Scan for the cell matching the given text and deliver its [X, Y] coordinate at center. 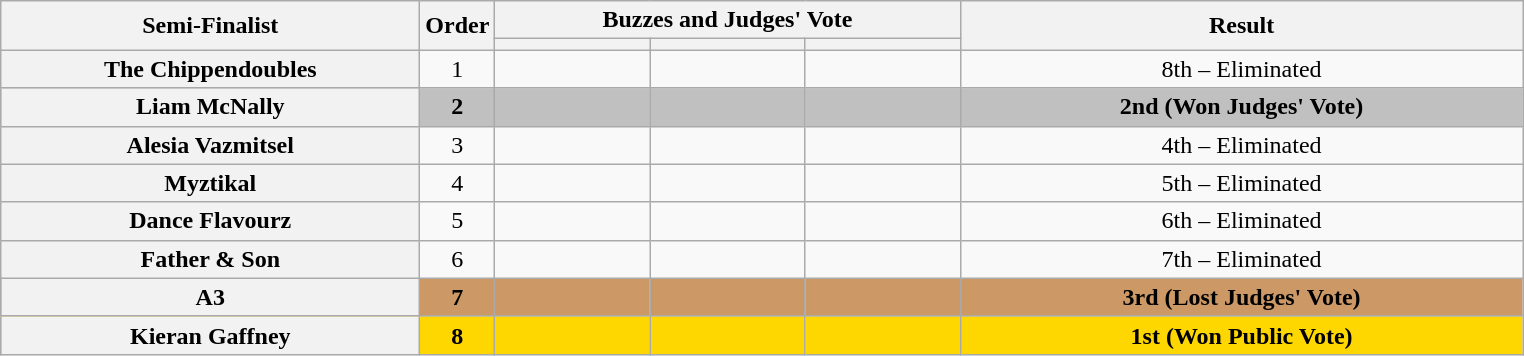
Kieran Gaffney [210, 335]
Semi-Finalist [210, 26]
1st (Won Public Vote) [1242, 335]
Buzzes and Judges' Vote [728, 20]
Myztikal [210, 183]
2nd (Won Judges' Vote) [1242, 107]
2 [458, 107]
Dance Flavourz [210, 221]
3rd (Lost Judges' Vote) [1242, 297]
1 [458, 69]
7th – Eliminated [1242, 259]
5 [458, 221]
3 [458, 145]
5th – Eliminated [1242, 183]
8th – Eliminated [1242, 69]
4 [458, 183]
Liam McNally [210, 107]
Result [1242, 26]
Alesia Vazmitsel [210, 145]
6 [458, 259]
Father & Son [210, 259]
8 [458, 335]
A3 [210, 297]
6th – Eliminated [1242, 221]
7 [458, 297]
The Chippendoubles [210, 69]
Order [458, 26]
4th – Eliminated [1242, 145]
